Locate the cell with the specified text and output its (X, Y) center coordinate. 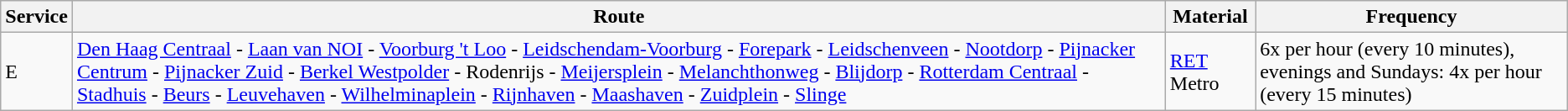
Service (37, 17)
Material (1210, 17)
RET Metro (1210, 71)
E (37, 71)
Frequency (1412, 17)
Route (618, 17)
6x per hour (every 10 minutes), evenings and Sundays: 4x per hour (every 15 minutes) (1412, 71)
